Pinpoint the cell where the given text exists, returning its [x, y] midpoint coordinate. 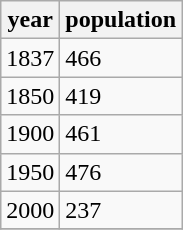
population [121, 20]
1950 [30, 172]
237 [121, 210]
1900 [30, 134]
1850 [30, 96]
461 [121, 134]
1837 [30, 58]
419 [121, 96]
466 [121, 58]
2000 [30, 210]
year [30, 20]
476 [121, 172]
